Return the (x, y) coordinate for the center point of the cell that contains the specified text.  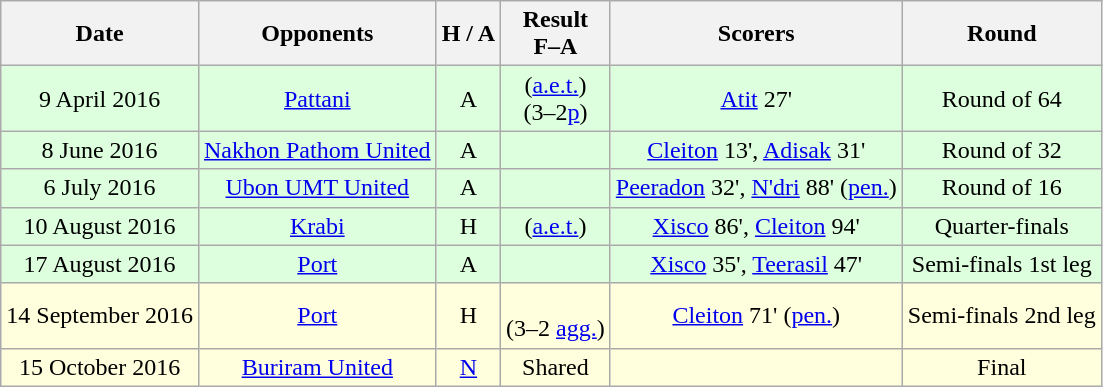
Peeradon 32', N'dri 88' (pen.) (756, 188)
Semi-finals 2nd leg (1002, 316)
Xisco 35', Teerasil 47' (756, 264)
14 September 2016 (100, 316)
Semi-finals 1st leg (1002, 264)
N (468, 367)
Round (1002, 34)
Pattani (317, 98)
Scorers (756, 34)
9 April 2016 (100, 98)
Shared (556, 367)
15 October 2016 (100, 367)
(3–2 agg.) (556, 316)
ResultF–A (556, 34)
6 July 2016 (100, 188)
Round of 64 (1002, 98)
Atit 27' (756, 98)
Round of 16 (1002, 188)
Ubon UMT United (317, 188)
Buriram United (317, 367)
Cleiton 13', Adisak 31' (756, 150)
Cleiton 71' (pen.) (756, 316)
H / A (468, 34)
Xisco 86', Cleiton 94' (756, 226)
Krabi (317, 226)
Round of 32 (1002, 150)
Date (100, 34)
10 August 2016 (100, 226)
Final (1002, 367)
8 June 2016 (100, 150)
Nakhon Pathom United (317, 150)
Opponents (317, 34)
(a.e.t.)(3–2p) (556, 98)
17 August 2016 (100, 264)
(a.e.t.) (556, 226)
Quarter-finals (1002, 226)
